For the text-containing cell, return its midpoint in [X, Y] coordinate format. 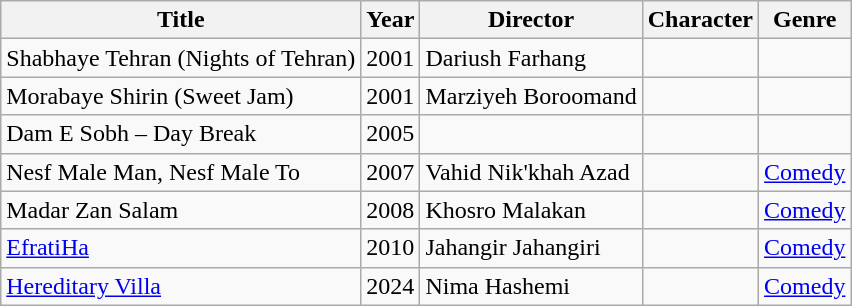
Khosro Malakan [531, 210]
Nima Hashemi [531, 286]
Character [700, 20]
2008 [390, 210]
Year [390, 20]
Shabhaye Tehran (Nights of Tehran) [181, 58]
2007 [390, 172]
Madar Zan Salam [181, 210]
Nesf Male Man, Nesf Male To [181, 172]
Hereditary Villa [181, 286]
Vahid Nik'khah Azad [531, 172]
Title [181, 20]
Morabaye Shirin (Sweet Jam) [181, 96]
Dariush Farhang [531, 58]
2005 [390, 134]
2010 [390, 248]
Marziyeh Boroomand [531, 96]
Jahangir Jahangiri [531, 248]
EfratiHa [181, 248]
Genre [805, 20]
Director [531, 20]
Dam E Sobh – Day Break [181, 134]
2024 [390, 286]
